Detect which cell encompasses the target text, then output its [x, y] center coordinate. 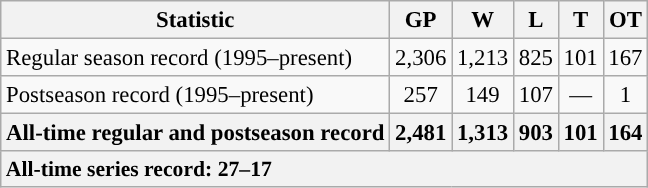
2,481 [421, 133]
All-time regular and postseason record [196, 133]
257 [421, 95]
All-time series record: 27–17 [324, 169]
L [536, 20]
T [580, 20]
825 [536, 58]
Postseason record (1995–present) [196, 95]
W [483, 20]
2,306 [421, 58]
167 [626, 58]
Statistic [196, 20]
149 [483, 95]
OT [626, 20]
Regular season record (1995–present) [196, 58]
1 [626, 95]
GP [421, 20]
903 [536, 133]
164 [626, 133]
107 [536, 95]
1,213 [483, 58]
— [580, 95]
1,313 [483, 133]
